Scan for the cell matching the given text and deliver its (X, Y) coordinate at center. 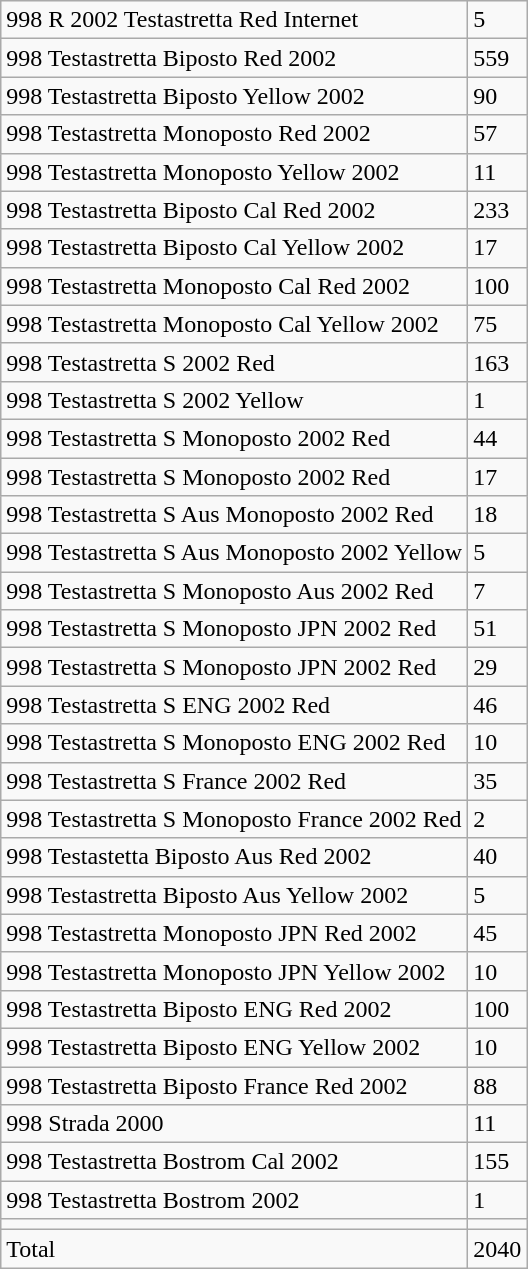
998 Testastretta Bostrom Cal 2002 (234, 1162)
998 Testastretta Monoposto Red 2002 (234, 134)
998 Testastretta S Monoposto Aus 2002 Red (234, 591)
90 (498, 96)
7 (498, 591)
998 Testastretta Biposto Aus Yellow 2002 (234, 895)
998 Testastretta Biposto ENG Red 2002 (234, 1009)
51 (498, 629)
559 (498, 58)
998 Testastretta Monoposto Yellow 2002 (234, 172)
998 Testastretta S 2002 Yellow (234, 400)
155 (498, 1162)
998 Testastretta Monoposto Cal Yellow 2002 (234, 324)
998 Testastretta S France 2002 Red (234, 781)
2 (498, 819)
998 Testastretta Biposto France Red 2002 (234, 1085)
2040 (498, 1249)
163 (498, 362)
88 (498, 1085)
998 Testastretta Biposto Yellow 2002 (234, 96)
35 (498, 781)
Total (234, 1249)
998 Testastretta Bostrom 2002 (234, 1200)
998 Testastretta Biposto Red 2002 (234, 58)
998 Testastretta S 2002 Red (234, 362)
998 Testastretta Biposto ENG Yellow 2002 (234, 1047)
75 (498, 324)
998 Testastetta Biposto Aus Red 2002 (234, 857)
233 (498, 210)
998 Testastretta S Monoposto France 2002 Red (234, 819)
998 Testastretta S Aus Monoposto 2002 Red (234, 515)
46 (498, 705)
45 (498, 933)
998 Testastretta Biposto Cal Yellow 2002 (234, 248)
998 Testastretta S Aus Monoposto 2002 Yellow (234, 553)
998 Testastretta Monoposto JPN Yellow 2002 (234, 971)
998 Testastretta S Monoposto ENG 2002 Red (234, 743)
998 Testastretta Monoposto Cal Red 2002 (234, 286)
29 (498, 667)
57 (498, 134)
40 (498, 857)
18 (498, 515)
998 Testastretta S ENG 2002 Red (234, 705)
998 Testastretta Biposto Cal Red 2002 (234, 210)
44 (498, 438)
998 R 2002 Testastretta Red Internet (234, 20)
998 Strada 2000 (234, 1124)
998 Testastretta Monoposto JPN Red 2002 (234, 933)
